Determine the (x, y) coordinate at the center of the cell enclosing the given text.  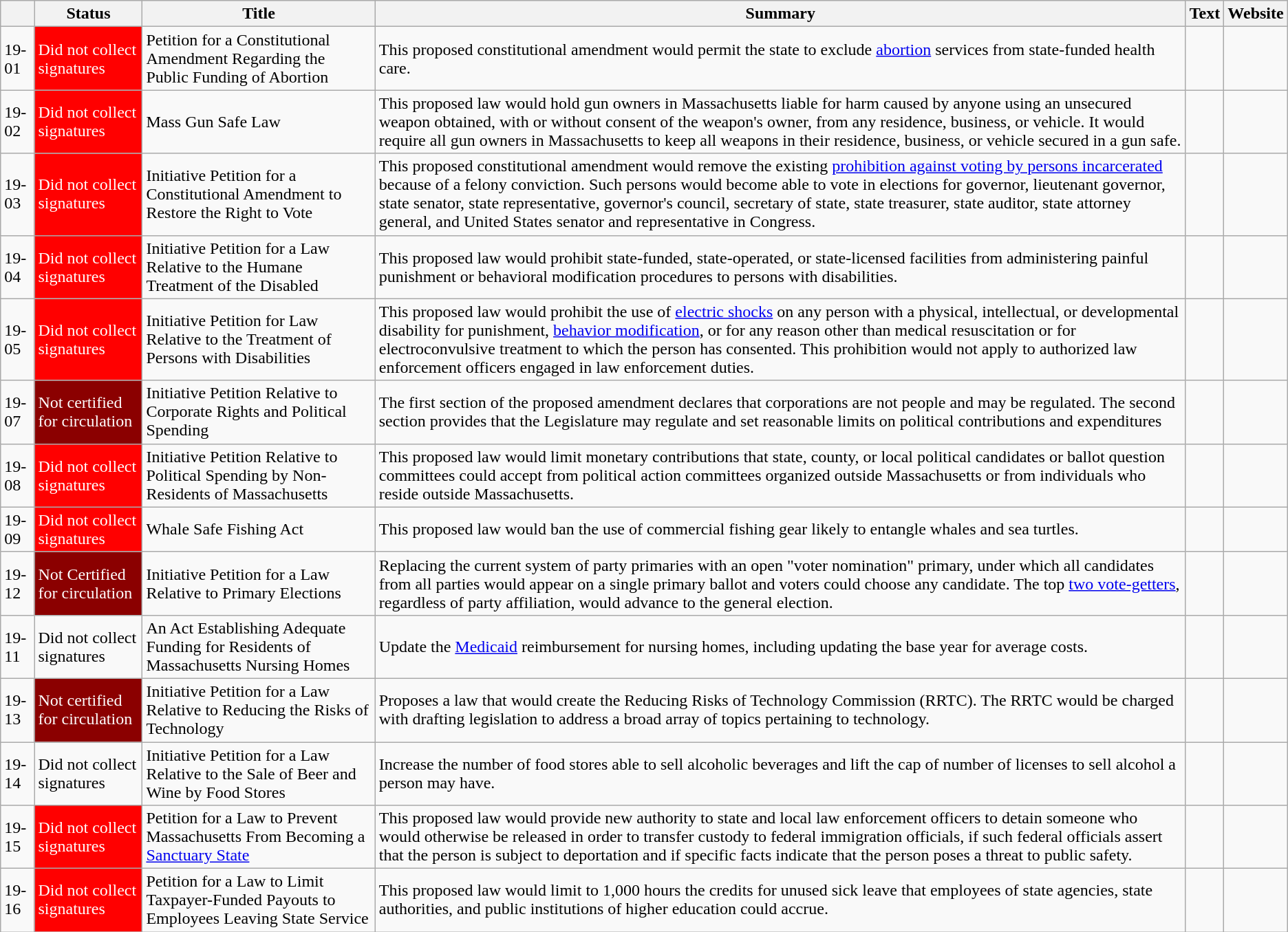
19-07 (18, 412)
This proposed constitutional amendment would permit the state to exclude abortion services from state-funded health care. (780, 58)
19-16 (18, 900)
19-15 (18, 837)
19-03 (18, 194)
Initiative Petition for Law Relative to the Treatment of Persons with Disabilities (259, 340)
19-08 (18, 475)
19-05 (18, 340)
Initiative Petition for a Law Relative to the Sale of Beer and Wine by Food Stores (259, 773)
Increase the number of food stores able to sell alcoholic beverages and lift the cap of number of licenses to sell alcohol a person may have. (780, 773)
Title (259, 14)
19-11 (18, 647)
19-09 (18, 530)
Update the Medicaid reimbursement for nursing homes, including updating the base year for average costs. (780, 647)
Initiative Petition for a Law Relative to Primary Elections (259, 583)
Petition for a Law to Limit Taxpayer-Funded Payouts to Employees Leaving State Service (259, 900)
Not Certified for circulation (88, 583)
19-13 (18, 710)
Website (1256, 14)
Mass Gun Safe Law (259, 122)
This proposed law would ban the use of commercial fishing gear likely to entangle whales and sea turtles. (780, 530)
Initiative Petition Relative to Corporate Rights and Political Spending (259, 412)
Text (1205, 14)
Summary (780, 14)
Petition for a Constitutional Amendment Regarding the Public Funding of Abortion (259, 58)
Initiative Petition for a Law Relative to Reducing the Risks of Technology (259, 710)
19-14 (18, 773)
19-02 (18, 122)
Petition for a Law to Prevent Massachusetts From Becoming a Sanctuary State (259, 837)
An Act Establishing Adequate Funding for Residents of Massachusetts Nursing Homes (259, 647)
Initiative Petition for a Constitutional Amendment to Restore the Right to Vote (259, 194)
19-01 (18, 58)
19-04 (18, 267)
Initiative Petition Relative to Political Spending by Non-Residents of Massachusetts (259, 475)
19-12 (18, 583)
Whale Safe Fishing Act (259, 530)
Initiative Petition for a Law Relative to the Humane Treatment of the Disabled (259, 267)
Status (88, 14)
